Detect which cell encompasses the target text, then output its [x, y] center coordinate. 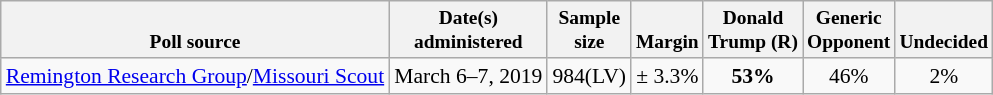
Margin [667, 30]
984(LV) [589, 76]
GenericOpponent [848, 30]
DonaldTrump (R) [752, 30]
53% [752, 76]
46% [848, 76]
March 6–7, 2019 [468, 76]
2% [944, 76]
Remington Research Group/Missouri Scout [195, 76]
Poll source [195, 30]
Date(s)administered [468, 30]
Samplesize [589, 30]
± 3.3% [667, 76]
Undecided [944, 30]
